Find where the given text appears and provide that cell's center as [x, y] coordinate. 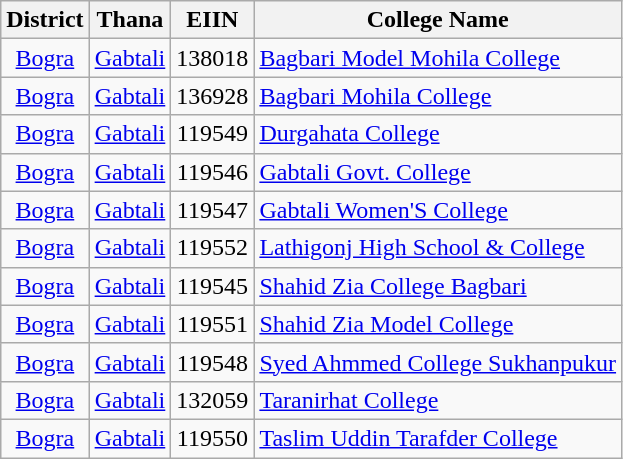
119546 [212, 172]
College Name [438, 20]
Syed Ahmmed College Sukhanpukur [438, 362]
Bagbari Model Mohila College [438, 58]
119551 [212, 324]
Durgahata College [438, 134]
Gabtali Govt. College [438, 172]
119552 [212, 248]
Taslim Uddin Tarafder College [438, 438]
119547 [212, 210]
119550 [212, 438]
119548 [212, 362]
Bagbari Mohila College [438, 96]
Thana [130, 20]
119549 [212, 134]
119545 [212, 286]
Gabtali Women'S College [438, 210]
Shahid Zia College Bagbari [438, 286]
Shahid Zia Model College [438, 324]
Lathigonj High School & College [438, 248]
EIIN [212, 20]
138018 [212, 58]
Taranirhat College [438, 400]
136928 [212, 96]
District [45, 20]
132059 [212, 400]
